Find where the given text appears and provide that cell's center as [x, y] coordinate. 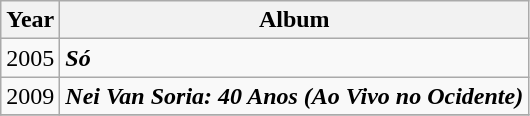
Album [294, 20]
Só [294, 58]
2009 [30, 96]
Nei Van Soria: 40 Anos (Ao Vivo no Ocidente) [294, 96]
Year [30, 20]
2005 [30, 58]
